Detect which cell encompasses the target text, then output its (X, Y) center coordinate. 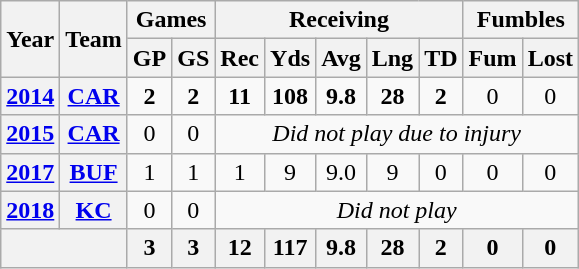
Did not play (397, 210)
TD (441, 58)
Lng (392, 58)
Did not play due to injury (397, 134)
2018 (30, 210)
12 (240, 248)
Receiving (339, 20)
Fum (492, 58)
2015 (30, 134)
Team (94, 39)
Avg (342, 58)
GS (194, 58)
Lost (550, 58)
Year (30, 39)
KC (94, 210)
Rec (240, 58)
117 (290, 248)
Yds (290, 58)
BUF (94, 172)
Fumbles (520, 20)
108 (290, 96)
Games (170, 20)
9.0 (342, 172)
GP (149, 58)
2014 (30, 96)
2017 (30, 172)
11 (240, 96)
